Output the (X, Y) coordinate of the center of the cell containing the given text.  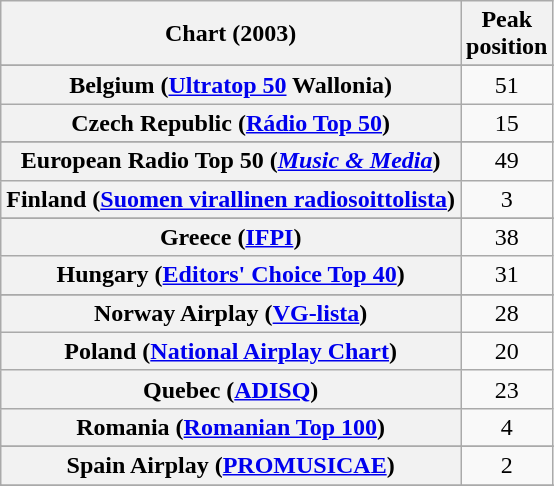
15 (507, 123)
38 (507, 237)
3 (507, 199)
Hungary (Editors' Choice Top 40) (231, 275)
49 (507, 161)
31 (507, 275)
Chart (2003) (231, 34)
Quebec (ADISQ) (231, 389)
4 (507, 427)
2 (507, 465)
European Radio Top 50 (Music & Media) (231, 161)
Romania (Romanian Top 100) (231, 427)
Peak position (507, 34)
51 (507, 85)
Norway Airplay (VG-lista) (231, 313)
23 (507, 389)
Spain Airplay (PROMUSICAE) (231, 465)
Czech Republic (Rádio Top 50) (231, 123)
Finland (Suomen virallinen radiosoittolista) (231, 199)
Greece (IFPI) (231, 237)
Belgium (Ultratop 50 Wallonia) (231, 85)
Poland (National Airplay Chart) (231, 351)
20 (507, 351)
28 (507, 313)
